Detect which cell encompasses the target text, then output its (X, Y) center coordinate. 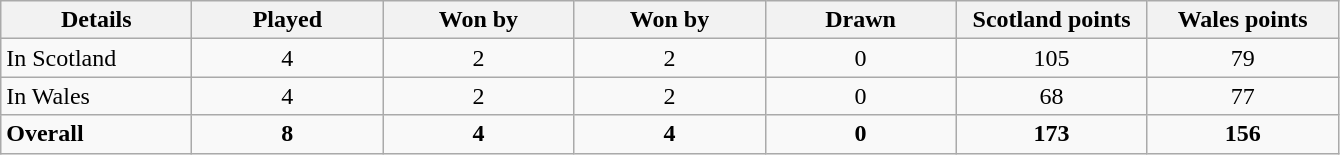
Details (96, 20)
68 (1052, 96)
In Wales (96, 96)
105 (1052, 58)
77 (1242, 96)
In Scotland (96, 58)
173 (1052, 134)
Drawn (860, 20)
79 (1242, 58)
Scotland points (1052, 20)
156 (1242, 134)
Wales points (1242, 20)
Played (288, 20)
8 (288, 134)
Overall (96, 134)
